Capture the cell that displays the provided text and extract its (X, Y) central coordinate. 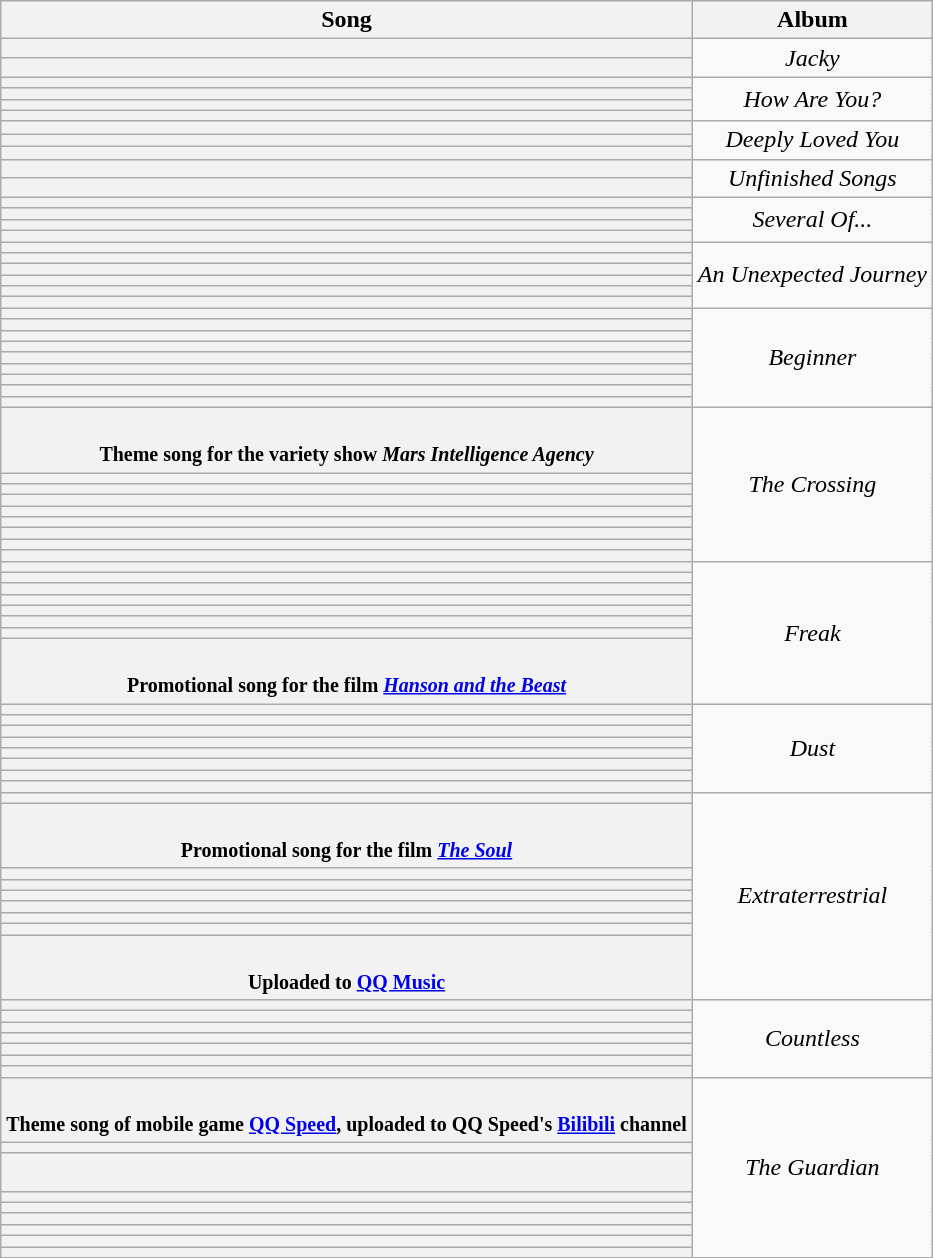
Promotional song for the film The Soul (347, 836)
Several Of... (812, 219)
An Unexpected Journey (812, 275)
Theme song for the variety show Mars Intelligence Agency (347, 440)
Uploaded to QQ Music (347, 966)
Unfinished Songs (812, 178)
Song (347, 20)
Extraterrestrial (812, 896)
The Guardian (812, 1168)
Promotional song for the film Hanson and the Beast (347, 670)
Jacky (812, 58)
Dust (812, 748)
Deeply Loved You (812, 140)
The Crossing (812, 484)
Theme song of mobile game QQ Speed, uploaded to QQ Speed's Bilibili channel (347, 1110)
Countless (812, 1038)
Album (812, 20)
How Are You? (812, 99)
Beginner (812, 358)
Freak (812, 632)
